For the text-containing cell, return its midpoint in (X, Y) coordinate format. 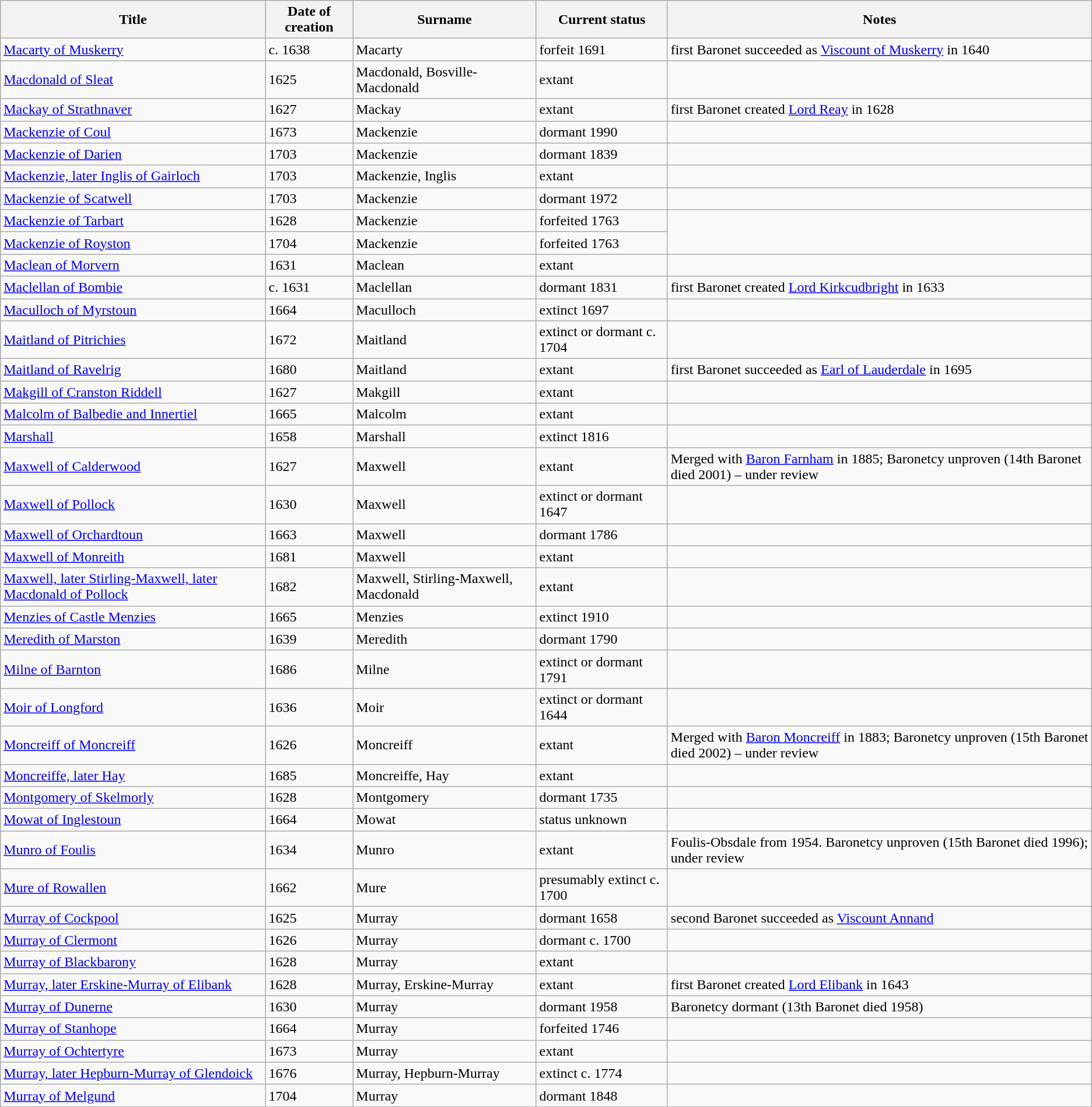
Maitland of Ravelrig (133, 370)
Maitland of Pitrichies (133, 340)
Mowat (444, 820)
Maxwell, Stirling-Maxwell, Macdonald (444, 587)
Maclellan of Bombie (133, 287)
1686 (309, 669)
extinct or dormant 1647 (602, 504)
Murray, later Hepburn-Murray of Glendoick (133, 1073)
Mackenzie, Inglis (444, 176)
Merged with Baron Moncreiff in 1883; Baronetcy unproven (15th Baronet died 2002) – under review (880, 745)
dormant 1958 (602, 1007)
Moir (444, 707)
Mure of Rowallen (133, 888)
Macdonald, Bosville-Macdonald (444, 79)
1639 (309, 639)
second Baronet succeeded as Viscount Annand (880, 918)
Foulis-Obsdale from 1954. Baronetcy unproven (15th Baronet died 1996); under review (880, 850)
Malcolm of Balbedie and Innertiel (133, 414)
c. 1631 (309, 287)
Notes (880, 20)
dormant 1848 (602, 1095)
forfeited 1746 (602, 1029)
Moncreiffe, Hay (444, 776)
Maculloch (444, 310)
1682 (309, 587)
extinct c. 1774 (602, 1073)
Maxwell of Orchardtoun (133, 535)
first Baronet created Lord Kirkcudbright in 1633 (880, 287)
Maclean (444, 265)
extinct 1816 (602, 436)
Mackenzie of Darien (133, 154)
Maclellan (444, 287)
Baronetcy dormant (13th Baronet died 1958) (880, 1007)
Maxwell of Monreith (133, 557)
Menzies of Castle Menzies (133, 617)
Mackenzie of Coul (133, 132)
1685 (309, 776)
status unknown (602, 820)
1680 (309, 370)
Mowat of Inglestoun (133, 820)
dormant 1972 (602, 198)
Munro (444, 850)
extinct or dormant 1644 (602, 707)
Murray of Stanhope (133, 1029)
1681 (309, 557)
Mackenzie of Scatwell (133, 198)
Milne of Barnton (133, 669)
Moncreiff of Moncreiff (133, 745)
Munro of Foulis (133, 850)
Murray, later Erskine-Murray of Elibank (133, 984)
Montgomery (444, 798)
Moir of Longford (133, 707)
Murray of Melgund (133, 1095)
Makgill (444, 392)
dormant 1658 (602, 918)
Mure (444, 888)
Mackay (444, 110)
Murray of Ochtertyre (133, 1051)
Murray of Clermont (133, 940)
Maculloch of Myrstoun (133, 310)
Murray, Hepburn-Murray (444, 1073)
Macdonald of Sleat (133, 79)
extinct 1910 (602, 617)
1636 (309, 707)
first Baronet created Lord Reay in 1628 (880, 110)
Merged with Baron Farnham in 1885; Baronetcy unproven (14th Baronet died 2001) – under review (880, 467)
dormant 1839 (602, 154)
Meredith (444, 639)
Moncreiffe, later Hay (133, 776)
Murray of Cockpool (133, 918)
1634 (309, 850)
Date of creation (309, 20)
1663 (309, 535)
forfeit 1691 (602, 50)
Murray of Blackbarony (133, 962)
Meredith of Marston (133, 639)
Mackenzie of Royston (133, 243)
Malcolm (444, 414)
Current status (602, 20)
Murray, Erskine-Murray (444, 984)
Mackay of Strathnaver (133, 110)
dormant c. 1700 (602, 940)
1672 (309, 340)
Maxwell of Pollock (133, 504)
Maxwell of Calderwood (133, 467)
c. 1638 (309, 50)
Moncreiff (444, 745)
extinct or dormant 1791 (602, 669)
Montgomery of Skelmorly (133, 798)
dormant 1735 (602, 798)
dormant 1990 (602, 132)
dormant 1786 (602, 535)
1658 (309, 436)
Macarty (444, 50)
Milne (444, 669)
Maclean of Morvern (133, 265)
presumably extinct c. 1700 (602, 888)
Surname (444, 20)
Maxwell, later Stirling-Maxwell, later Macdonald of Pollock (133, 587)
dormant 1831 (602, 287)
Mackenzie, later Inglis of Gairloch (133, 176)
first Baronet created Lord Elibank in 1643 (880, 984)
1631 (309, 265)
1676 (309, 1073)
Mackenzie of Tarbart (133, 221)
dormant 1790 (602, 639)
Makgill of Cranston Riddell (133, 392)
Macarty of Muskerry (133, 50)
first Baronet succeeded as Viscount of Muskerry in 1640 (880, 50)
extinct or dormant c. 1704 (602, 340)
first Baronet succeeded as Earl of Lauderdale in 1695 (880, 370)
extinct 1697 (602, 310)
Menzies (444, 617)
Murray of Dunerne (133, 1007)
1662 (309, 888)
Title (133, 20)
